Scan for the cell matching the given text and deliver its (X, Y) coordinate at center. 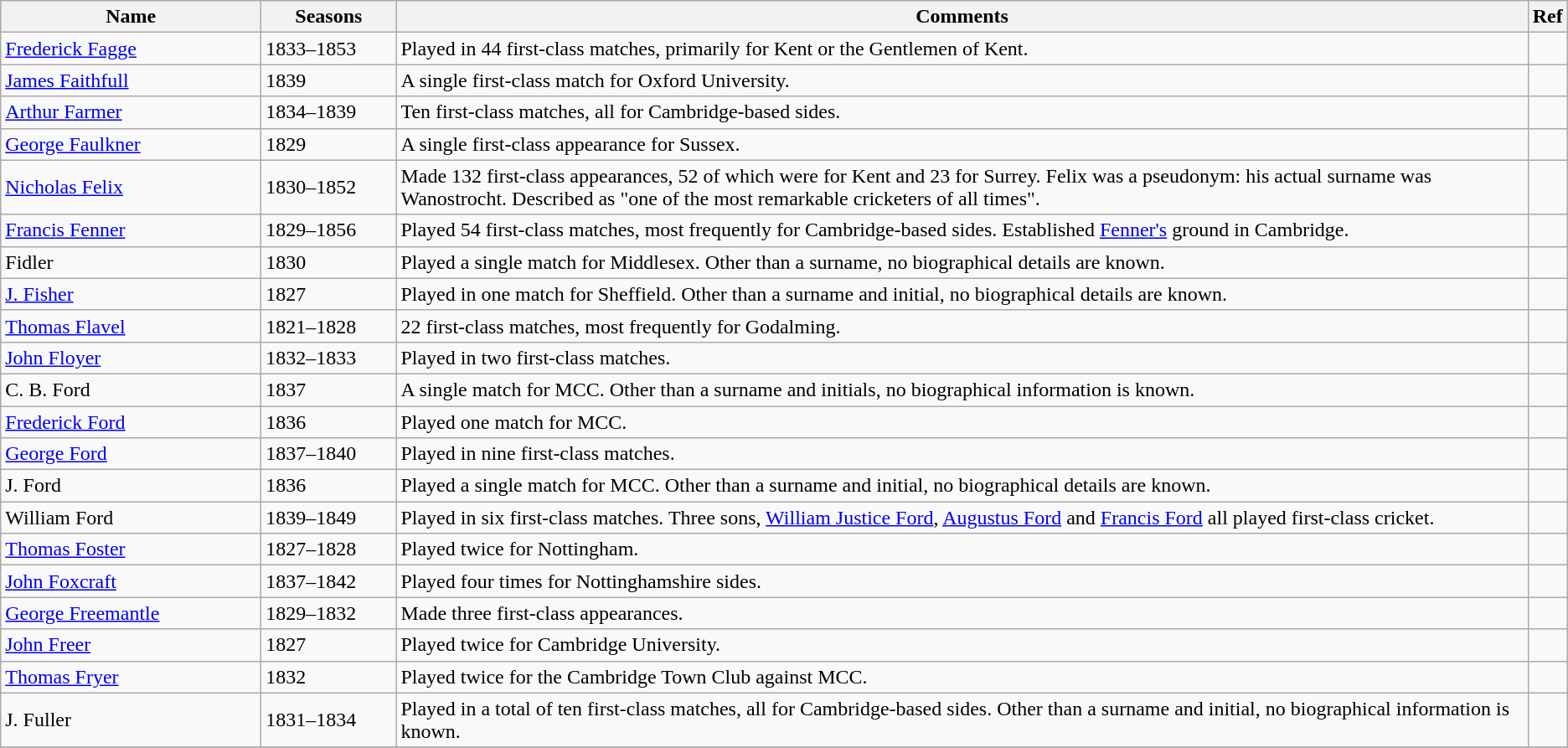
John Foxcraft (131, 581)
1827–1828 (328, 549)
Made three first-class appearances. (962, 613)
A single first-class appearance for Sussex. (962, 144)
1821–1828 (328, 326)
1834–1839 (328, 112)
Frederick Ford (131, 421)
J. Ford (131, 486)
Thomas Flavel (131, 326)
Played a single match for Middlesex. Other than a surname, no biographical details are known. (962, 262)
Played in two first-class matches. (962, 358)
1837–1842 (328, 581)
William Ford (131, 518)
22 first-class matches, most frequently for Godalming. (962, 326)
A single match for MCC. Other than a surname and initials, no biographical information is known. (962, 389)
Played twice for Nottingham. (962, 549)
John Floyer (131, 358)
1829 (328, 144)
J. Fuller (131, 720)
1831–1834 (328, 720)
Name (131, 17)
1839–1849 (328, 518)
George Faulkner (131, 144)
1830–1852 (328, 188)
1837 (328, 389)
J. Fisher (131, 294)
1833–1853 (328, 49)
1837–1840 (328, 454)
1832–1833 (328, 358)
Played a single match for MCC. Other than a surname and initial, no biographical details are known. (962, 486)
Thomas Foster (131, 549)
Played 54 first-class matches, most frequently for Cambridge-based sides. Established Fenner's ground in Cambridge. (962, 230)
Played in one match for Sheffield. Other than a surname and initial, no biographical details are known. (962, 294)
James Faithfull (131, 80)
1832 (328, 677)
Played one match for MCC. (962, 421)
C. B. Ford (131, 389)
Frederick Fagge (131, 49)
Played four times for Nottinghamshire sides. (962, 581)
George Freemantle (131, 613)
1829–1856 (328, 230)
Played in 44 first-class matches, primarily for Kent or the Gentlemen of Kent. (962, 49)
Played twice for the Cambridge Town Club against MCC. (962, 677)
Ten first-class matches, all for Cambridge-based sides. (962, 112)
1839 (328, 80)
A single first-class match for Oxford University. (962, 80)
Seasons (328, 17)
Arthur Farmer (131, 112)
Played in nine first-class matches. (962, 454)
1829–1832 (328, 613)
Fidler (131, 262)
Thomas Fryer (131, 677)
George Ford (131, 454)
Francis Fenner (131, 230)
Played in a total of ten first-class matches, all for Cambridge-based sides. Other than a surname and initial, no biographical information is known. (962, 720)
Comments (962, 17)
John Freer (131, 645)
Nicholas Felix (131, 188)
Played in six first-class matches. Three sons, William Justice Ford, Augustus Ford and Francis Ford all played first-class cricket. (962, 518)
1830 (328, 262)
Ref (1548, 17)
Played twice for Cambridge University. (962, 645)
